Detect which cell encompasses the target text, then output its [X, Y] center coordinate. 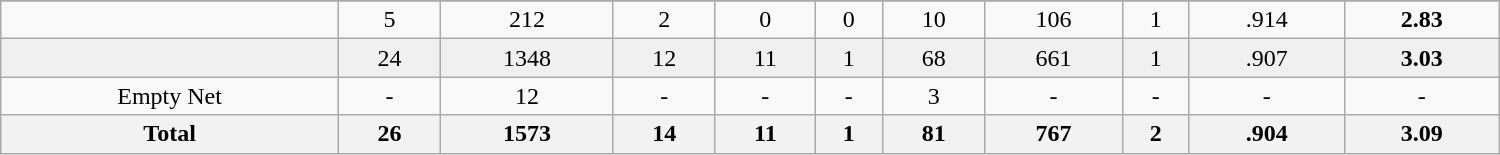
3.03 [1422, 58]
1348 [527, 58]
1573 [527, 134]
Total [170, 134]
26 [389, 134]
3 [933, 96]
212 [527, 20]
24 [389, 58]
81 [933, 134]
14 [664, 134]
.904 [1266, 134]
661 [1054, 58]
3.09 [1422, 134]
2.83 [1422, 20]
.914 [1266, 20]
Empty Net [170, 96]
5 [389, 20]
.907 [1266, 58]
106 [1054, 20]
68 [933, 58]
10 [933, 20]
767 [1054, 134]
